Search for the cell housing the specified text and yield its [X, Y] center coordinate. 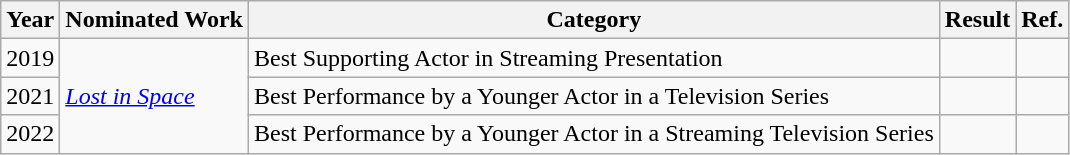
Result [977, 20]
Best Performance by a Younger Actor in a Streaming Television Series [594, 134]
Year [30, 20]
Lost in Space [154, 96]
2022 [30, 134]
Best Performance by a Younger Actor in a Television Series [594, 96]
Best Supporting Actor in Streaming Presentation [594, 58]
Ref. [1042, 20]
2019 [30, 58]
Category [594, 20]
2021 [30, 96]
Nominated Work [154, 20]
